Return [X, Y] of the center of cell containing provided text 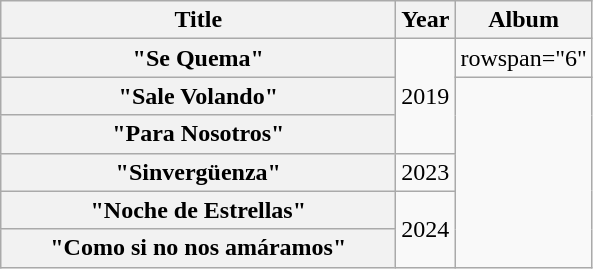
rowspan="6" [524, 58]
2019 [426, 96]
2024 [426, 229]
"Se Quema" [198, 58]
"Noche de Estrellas" [198, 210]
"Sinvergüenza" [198, 172]
Title [198, 20]
2023 [426, 172]
"Para Nosotros" [198, 134]
"Sale Volando" [198, 96]
Year [426, 20]
"Como si no nos amáramos" [198, 248]
Album [524, 20]
